Find where the given text appears and provide that cell's center as (x, y) coordinate. 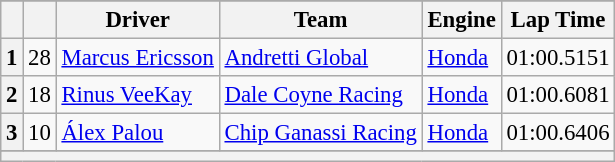
01:00.6406 (558, 133)
28 (40, 58)
01:00.6081 (558, 95)
10 (40, 133)
3 (12, 133)
Rinus VeeKay (138, 95)
18 (40, 95)
Team (320, 20)
01:00.5151 (558, 58)
Álex Palou (138, 133)
Andretti Global (320, 58)
Dale Coyne Racing (320, 95)
Engine (462, 20)
Driver (138, 20)
Marcus Ericsson (138, 58)
Chip Ganassi Racing (320, 133)
Lap Time (558, 20)
2 (12, 95)
1 (12, 58)
